Provide the (x, y) coordinate of the cell's center where the given text is located.  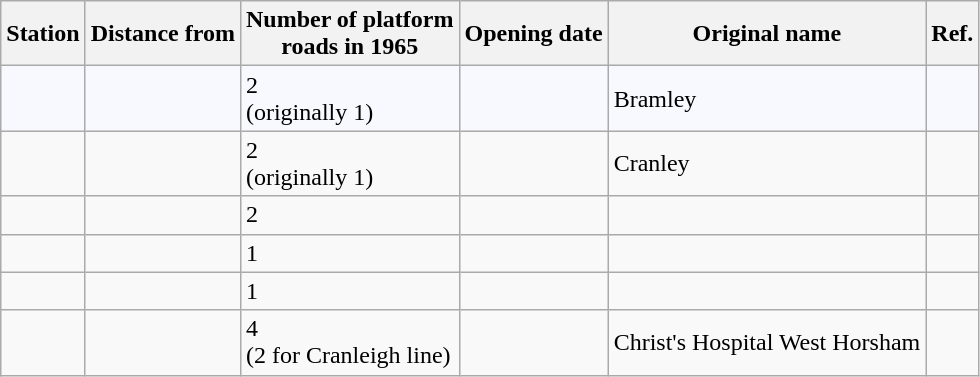
Distance from (162, 34)
Station (43, 34)
2 (350, 215)
Cranley (767, 164)
Ref. (952, 34)
Number of platformroads in 1965 (350, 34)
Bramley (767, 98)
Original name (767, 34)
4(2 for Cranleigh line) (350, 342)
Opening date (534, 34)
Christ's Hospital West Horsham (767, 342)
